From the cell containing the given text, extract its center point as (X, Y) coordinate. 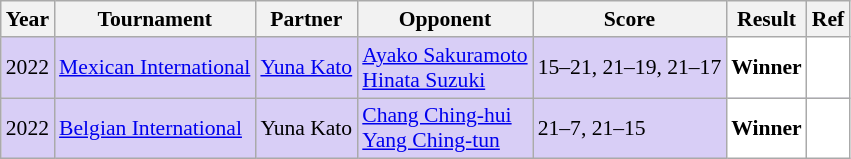
21–7, 21–15 (630, 128)
Year (28, 19)
Belgian International (154, 128)
Mexican International (154, 68)
Tournament (154, 19)
Ayako Sakuramoto Hinata Suzuki (444, 68)
Chang Ching-hui Yang Ching-tun (444, 128)
Opponent (444, 19)
Ref (828, 19)
15–21, 21–19, 21–17 (630, 68)
Result (766, 19)
Score (630, 19)
Partner (306, 19)
